Provide the [X, Y] coordinate of the cell's center where the given text is located.  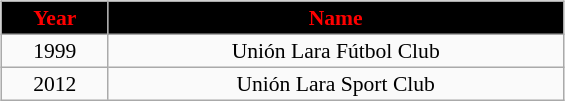
Unión Lara Fútbol Club [336, 50]
1999 [54, 50]
2012 [54, 84]
Unión Lara Sport Club [336, 84]
Name [336, 18]
Year [54, 18]
